Output the (X, Y) coordinate of the center of the cell containing the given text.  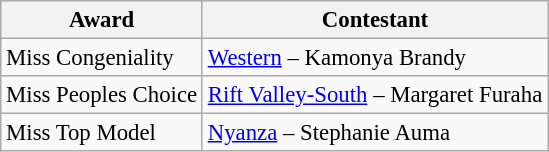
Award (102, 20)
Western – Kamonya Brandy (374, 58)
Miss Top Model (102, 133)
Nyanza – Stephanie Auma (374, 133)
Miss Congeniality (102, 58)
Rift Valley-South – Margaret Furaha (374, 95)
Miss Peoples Choice (102, 95)
Contestant (374, 20)
